Return (x, y) of the center of cell containing provided text 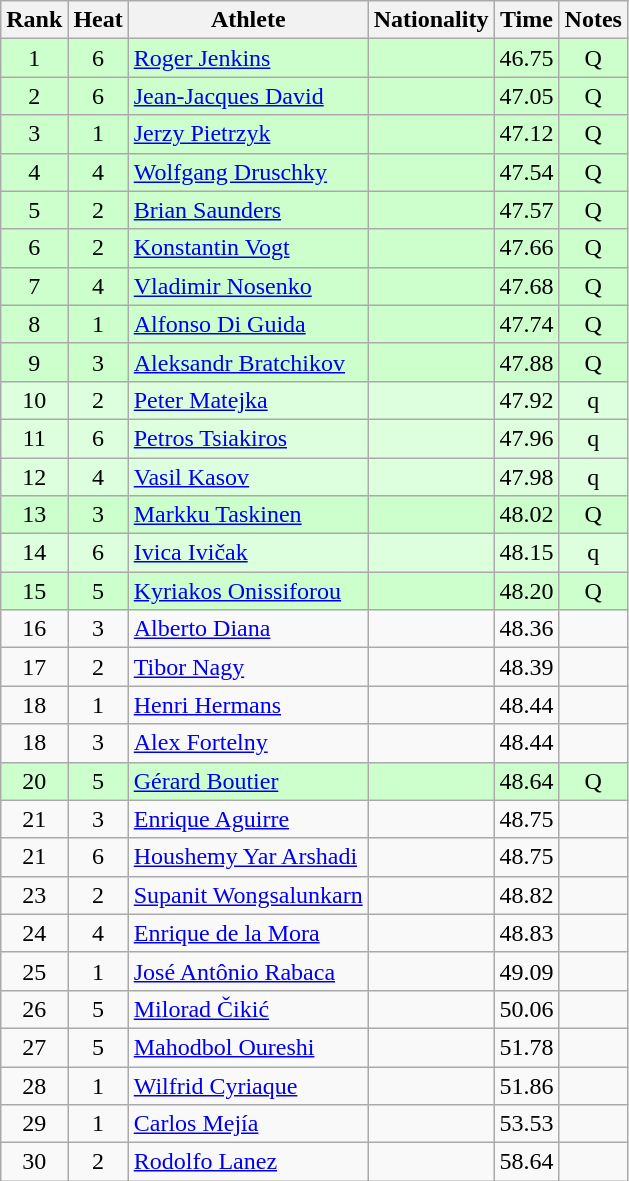
12 (34, 477)
15 (34, 591)
Vasil Kasov (248, 477)
Konstantin Vogt (248, 248)
Kyriakos Onissiforou (248, 591)
47.96 (526, 438)
Roger Jenkins (248, 58)
51.78 (526, 1047)
Time (526, 20)
7 (34, 286)
Wolfgang Druschky (248, 172)
Brian Saunders (248, 210)
47.98 (526, 477)
14 (34, 553)
Carlos Mejía (248, 1124)
47.88 (526, 362)
Alex Fortelny (248, 743)
48.39 (526, 667)
23 (34, 895)
9 (34, 362)
Alberto Diana (248, 629)
José Antônio Rabaca (248, 971)
48.02 (526, 515)
47.74 (526, 324)
16 (34, 629)
Ivica Ivičak (248, 553)
53.53 (526, 1124)
Aleksandr Bratchikov (248, 362)
51.86 (526, 1085)
Henri Hermans (248, 705)
Houshemy Yar Arshadi (248, 857)
47.57 (526, 210)
8 (34, 324)
47.92 (526, 400)
48.83 (526, 933)
26 (34, 1009)
48.20 (526, 591)
Gérard Boutier (248, 781)
Enrique Aguirre (248, 819)
Jean-Jacques David (248, 96)
13 (34, 515)
Rank (34, 20)
Tibor Nagy (248, 667)
29 (34, 1124)
24 (34, 933)
48.82 (526, 895)
Jerzy Pietrzyk (248, 134)
10 (34, 400)
27 (34, 1047)
Rodolfo Lanez (248, 1162)
47.12 (526, 134)
Milorad Čikić (248, 1009)
58.64 (526, 1162)
Peter Matejka (248, 400)
17 (34, 667)
20 (34, 781)
47.05 (526, 96)
49.09 (526, 971)
Nationality (431, 20)
Heat (98, 20)
50.06 (526, 1009)
Markku Taskinen (248, 515)
Notes (593, 20)
Wilfrid Cyriaque (248, 1085)
28 (34, 1085)
47.66 (526, 248)
25 (34, 971)
Supanit Wongsalunkarn (248, 895)
48.64 (526, 781)
Vladimir Nosenko (248, 286)
47.68 (526, 286)
Petros Tsiakiros (248, 438)
Enrique de la Mora (248, 933)
Athlete (248, 20)
48.15 (526, 553)
47.54 (526, 172)
Mahodbol Oureshi (248, 1047)
48.36 (526, 629)
11 (34, 438)
46.75 (526, 58)
30 (34, 1162)
Alfonso Di Guida (248, 324)
